Output the (X, Y) coordinate of the center of the cell containing the given text.  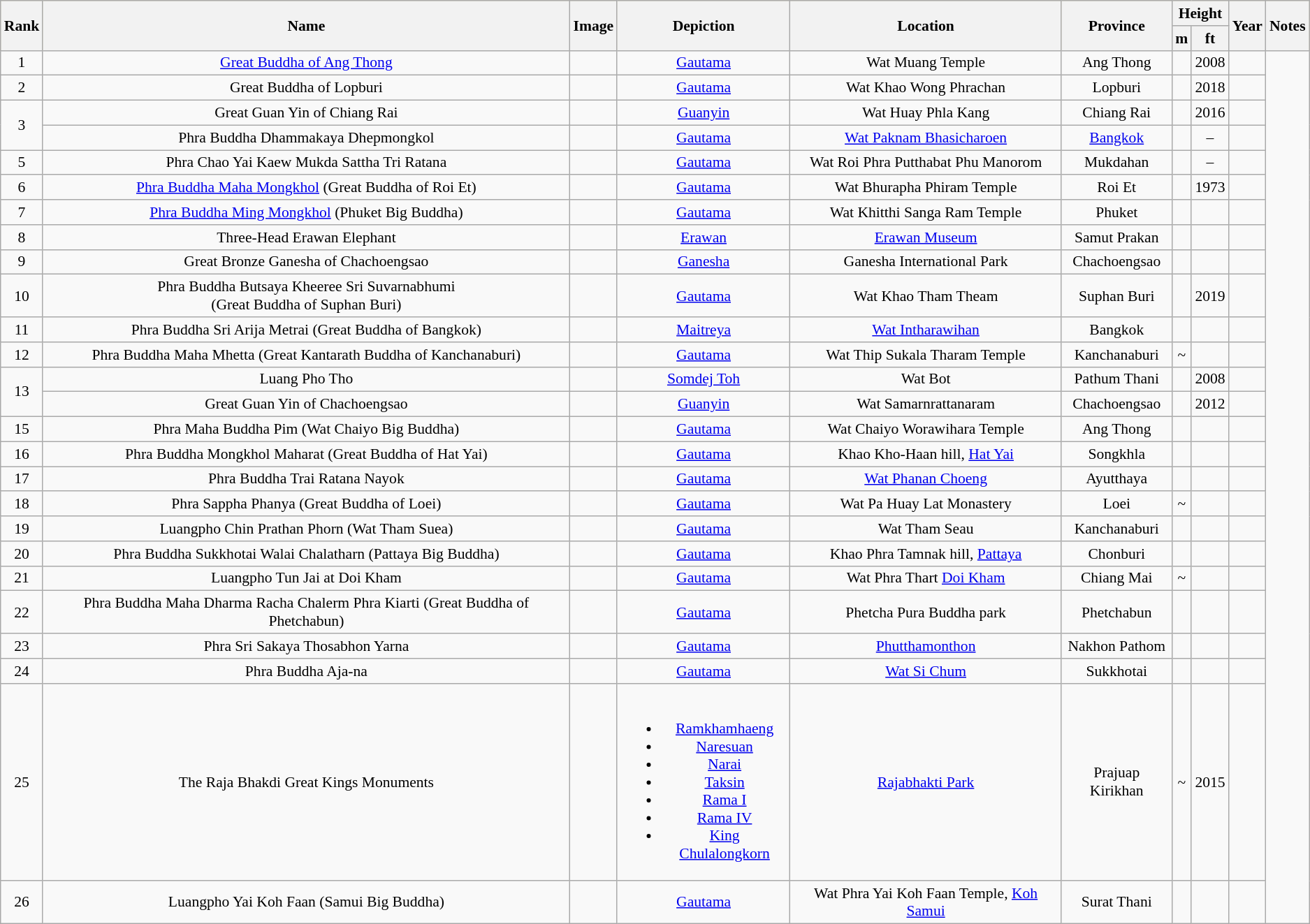
Phra Buddha Mongkhol Maharat (Great Buddha of Hat Yai) (306, 454)
Luangpho Tun Jai at Doi Kham (306, 578)
2016 (1210, 113)
Phetchabun (1116, 612)
Chiang Mai (1116, 578)
Phra Buddha Ming Mongkhol (Phuket Big Buddha) (306, 212)
Rajabhakti Park (926, 782)
2012 (1210, 404)
Phra Buddha Dhammakaya Dhepmongkol (306, 138)
16 (22, 454)
Wat Phra Thart Doi Kham (926, 578)
ft (1210, 38)
24 (22, 671)
Luangpho Chin Prathan Phorn (Wat Tham Suea) (306, 529)
Surat Thani (1116, 902)
Prajuap Kirikhan (1116, 782)
Phra Buddha Sri Arija Metrai (Great Buddha of Bangkok) (306, 330)
Phra Sappha Phanya (Great Buddha of Loei) (306, 504)
Erawan Museum (926, 237)
The Raja Bhakdi Great Kings Monuments (306, 782)
Suphan Buri (1116, 296)
2015 (1210, 782)
Image (594, 25)
26 (22, 902)
2 (22, 88)
Khao Phra Tamnak hill, Pattaya (926, 554)
Wat Thip Sukala Tharam Temple (926, 355)
Great Guan Yin of Chiang Rai (306, 113)
Songkhla (1116, 454)
Wat Roi Phra Putthabat Phu Manorom (926, 163)
Notes (1288, 25)
Somdej Toh (704, 379)
15 (22, 430)
23 (22, 646)
5 (22, 163)
2018 (1210, 88)
Great Bronze Ganesha of Chachoengsao (306, 262)
Chiang Rai (1116, 113)
Wat Bhurapha Phiram Temple (926, 188)
20 (22, 554)
Name (306, 25)
Wat Huay Phla Kang (926, 113)
22 (22, 612)
12 (22, 355)
m (1181, 38)
Year (1248, 25)
Height (1200, 13)
Samut Prakan (1116, 237)
Phra Buddha Butsaya Kheeree Sri Suvarnabhumi(Great Buddha of Suphan Buri) (306, 296)
Wat Chaiyo Worawihara Temple (926, 430)
Mukdahan (1116, 163)
Phra Buddha Aja-na (306, 671)
Phra Maha Buddha Pim (Wat Chaiyo Big Buddha) (306, 430)
Great Buddha of Ang Thong (306, 63)
Chonburi (1116, 554)
Phra Buddha Maha Mhetta (Great Kantarath Buddha of Kanchanaburi) (306, 355)
Wat Samarnrattanaram (926, 404)
Luang Pho Tho (306, 379)
1 (22, 63)
Nakhon Pathom (1116, 646)
Wat Khao Wong Phrachan (926, 88)
13 (22, 391)
Wat Khao Tham Theam (926, 296)
Sukkhotai (1116, 671)
Phetcha Pura Buddha park (926, 612)
21 (22, 578)
Province (1116, 25)
Roi Et (1116, 188)
10 (22, 296)
Ayutthaya (1116, 479)
Loei (1116, 504)
Wat Si Chum (926, 671)
Rank (22, 25)
Phutthamonthon (926, 646)
Wat Khitthi Sanga Ram Temple (926, 212)
Ganesha (704, 262)
Great Buddha of Lopburi (306, 88)
RamkhamhaengNaresuanNaraiTaksinRama IRama IVKing Chulalongkorn (704, 782)
Khao Kho-Haan hill, Hat Yai (926, 454)
Wat Intharawihan (926, 330)
7 (22, 212)
Lopburi (1116, 88)
Ganesha International Park (926, 262)
11 (22, 330)
3 (22, 126)
Phra Buddha Trai Ratana Nayok (306, 479)
Wat Paknam Bhasicharoen (926, 138)
Depiction (704, 25)
9 (22, 262)
Wat Pa Huay Lat Monastery (926, 504)
Phra Chao Yai Kaew Mukda Sattha Tri Ratana (306, 163)
Three-Head Erawan Elephant (306, 237)
19 (22, 529)
Wat Tham Seau (926, 529)
2019 (1210, 296)
Wat Muang Temple (926, 63)
Phra Buddha Maha Mongkhol (Great Buddha of Roi Et) (306, 188)
Wat Phra Yai Koh Faan Temple, Koh Samui (926, 902)
Phra Buddha Sukkhotai Walai Chalatharn (Pattaya Big Buddha) (306, 554)
Wat Phanan Choeng (926, 479)
Phra Sri Sakaya Thosabhon Yarna (306, 646)
Great Guan Yin of Chachoengsao (306, 404)
8 (22, 237)
Pathum Thani (1116, 379)
Location (926, 25)
Erawan (704, 237)
Wat Bot (926, 379)
Luangpho Yai Koh Faan (Samui Big Buddha) (306, 902)
Phra Buddha Maha Dharma Racha Chalerm Phra Kiarti (Great Buddha of Phetchabun) (306, 612)
Phuket (1116, 212)
17 (22, 479)
6 (22, 188)
1973 (1210, 188)
18 (22, 504)
25 (22, 782)
Maitreya (704, 330)
